Determine the (X, Y) coordinate at the center of the cell enclosing the given text.  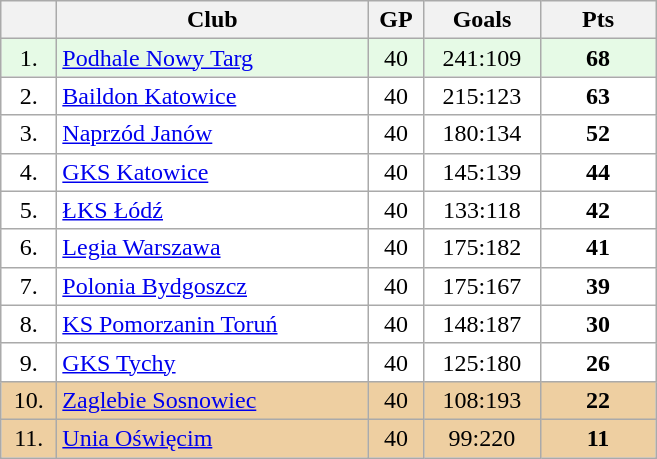
11. (29, 438)
42 (598, 210)
Podhale Nowy Targ (212, 58)
63 (598, 96)
41 (598, 248)
44 (598, 172)
4. (29, 172)
148:187 (482, 324)
99:220 (482, 438)
5. (29, 210)
3. (29, 134)
6. (29, 248)
GP (396, 20)
175:182 (482, 248)
7. (29, 286)
9. (29, 362)
Club (212, 20)
11 (598, 438)
Legia Warszawa (212, 248)
125:180 (482, 362)
133:118 (482, 210)
52 (598, 134)
1. (29, 58)
GKS Katowice (212, 172)
8. (29, 324)
10. (29, 400)
22 (598, 400)
Goals (482, 20)
30 (598, 324)
KS Pomorzanin Toruń (212, 324)
108:193 (482, 400)
26 (598, 362)
Pts (598, 20)
39 (598, 286)
180:134 (482, 134)
GKS Tychy (212, 362)
241:109 (482, 58)
175:167 (482, 286)
215:123 (482, 96)
Unia Oświęcim (212, 438)
68 (598, 58)
145:139 (482, 172)
Zaglebie Sosnowiec (212, 400)
Naprzód Janów (212, 134)
Polonia Bydgoszcz (212, 286)
ŁKS Łódź (212, 210)
Baildon Katowice (212, 96)
2. (29, 96)
